Find where the given text appears and provide that cell's center as [X, Y] coordinate. 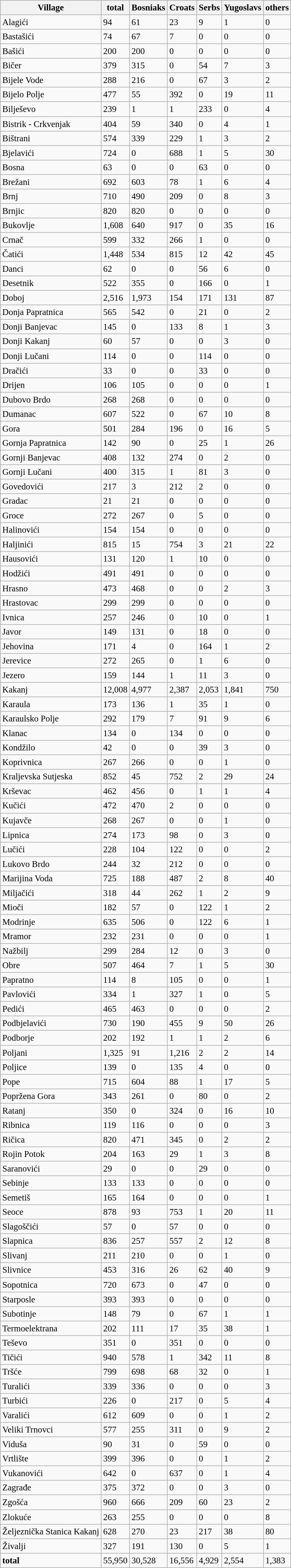
473 [115, 588]
165 [115, 1198]
Haljinići [51, 545]
20 [243, 1212]
852 [115, 777]
Podbjelavići [51, 1023]
104 [148, 849]
Marijina Voda [51, 879]
Termoelektrana [51, 1328]
Sebinje [51, 1183]
78 [182, 182]
396 [148, 1459]
94 [115, 22]
487 [182, 879]
710 [115, 196]
Bijele Vode [51, 80]
730 [115, 1023]
Alagići [51, 22]
179 [148, 719]
960 [115, 1502]
Varalići [51, 1416]
Danci [51, 269]
159 [115, 675]
Vukanovići [51, 1473]
15 [148, 545]
136 [148, 704]
Bastašići [51, 37]
Yugoslavs [243, 8]
Groce [51, 516]
261 [148, 1096]
56 [209, 269]
292 [115, 719]
318 [115, 893]
Bištrani [51, 138]
Subotinje [51, 1314]
507 [115, 965]
715 [115, 1082]
940 [115, 1357]
Nažbilj [51, 951]
244 [115, 864]
Poljice [51, 1067]
228 [115, 849]
246 [148, 617]
262 [182, 893]
Ratanj [51, 1111]
Sopotnica [51, 1285]
470 [148, 806]
74 [115, 37]
Kraljevska Sutjeska [51, 777]
Bistrik - Crkvenjak [51, 124]
464 [148, 965]
355 [148, 283]
Klanac [51, 733]
18 [209, 632]
93 [148, 1212]
Turalići [51, 1386]
263 [115, 1517]
24 [277, 777]
565 [115, 312]
Ribnica [51, 1125]
1,325 [115, 1053]
Donji Lučani [51, 356]
232 [115, 936]
534 [148, 254]
111 [148, 1328]
182 [115, 908]
Bašići [51, 51]
Tičići [51, 1357]
400 [115, 472]
456 [148, 791]
270 [148, 1531]
Veliki Trnovci [51, 1430]
Pavlovići [51, 994]
392 [182, 95]
Halinovići [51, 530]
340 [182, 124]
Hodžići [51, 574]
196 [182, 428]
399 [115, 1459]
54 [209, 66]
599 [115, 240]
Village [51, 8]
324 [182, 1111]
Željeznička Stanica Kakanj [51, 1531]
1,383 [277, 1560]
878 [115, 1212]
Bijelo Polje [51, 95]
Koprivnica [51, 762]
603 [148, 182]
Jezero [51, 675]
39 [209, 748]
148 [115, 1314]
Tršće [51, 1372]
31 [148, 1444]
2,387 [182, 690]
Viduša [51, 1444]
132 [148, 457]
501 [115, 428]
720 [115, 1285]
725 [115, 879]
640 [148, 225]
Slivnice [51, 1270]
Hausovići [51, 559]
Bukovlje [51, 225]
Kakanj [51, 690]
455 [182, 1023]
Dubovo Brdo [51, 400]
Brežani [51, 182]
Čatići [51, 254]
265 [148, 661]
Pope [51, 1082]
750 [277, 690]
Lipnica [51, 835]
Starposle [51, 1299]
628 [115, 1531]
Obre [51, 965]
Mramor [51, 936]
120 [148, 559]
Brnjic [51, 211]
Doboj [51, 298]
Kondžilo [51, 748]
Bosna [51, 167]
463 [148, 1009]
Teševo [51, 1343]
Donja Papratnica [51, 312]
642 [115, 1473]
Bjelavići [51, 153]
Donji Kakanj [51, 342]
453 [115, 1270]
Gornja Papratnica [51, 443]
116 [148, 1125]
Kučići [51, 806]
688 [182, 153]
229 [182, 138]
191 [148, 1546]
372 [148, 1488]
81 [209, 472]
Ričica [51, 1140]
692 [115, 182]
Zlokuće [51, 1517]
288 [115, 80]
472 [115, 806]
231 [148, 936]
375 [115, 1488]
462 [115, 791]
404 [115, 124]
192 [148, 1038]
130 [182, 1546]
Serbs [209, 8]
233 [209, 109]
Gora [51, 428]
119 [115, 1125]
Živalji [51, 1546]
471 [148, 1140]
Desetnik [51, 283]
Crnač [51, 240]
61 [148, 22]
98 [182, 835]
144 [148, 675]
334 [115, 994]
332 [148, 240]
917 [182, 225]
226 [115, 1401]
190 [148, 1023]
Miljačići [51, 893]
Brnj [51, 196]
4,929 [209, 1560]
637 [182, 1473]
Dumanac [51, 414]
Govedovići [51, 487]
Turbići [51, 1401]
Kujavče [51, 820]
19 [243, 95]
Jerevice [51, 661]
574 [115, 138]
55,950 [115, 1560]
Ivnica [51, 617]
799 [115, 1372]
673 [148, 1285]
22 [277, 545]
Bosniaks [148, 8]
Podborje [51, 1038]
468 [148, 588]
Zgošća [51, 1502]
12,008 [115, 690]
342 [209, 1357]
465 [115, 1009]
Gradac [51, 501]
210 [148, 1256]
Slivanj [51, 1256]
16,556 [182, 1560]
106 [115, 385]
139 [115, 1067]
Papratno [51, 980]
345 [182, 1140]
Javor [51, 632]
145 [115, 327]
239 [115, 109]
Dračići [51, 371]
188 [148, 879]
408 [115, 457]
79 [148, 1314]
578 [148, 1357]
Popržena Gora [51, 1096]
724 [115, 153]
4,977 [148, 690]
577 [115, 1430]
135 [182, 1067]
612 [115, 1416]
Slapnica [51, 1241]
1,973 [148, 298]
506 [148, 922]
698 [148, 1372]
Vrtlište [51, 1459]
30,528 [148, 1560]
Saranovići [51, 1168]
216 [148, 80]
Croats [182, 8]
607 [115, 414]
1,841 [243, 690]
635 [115, 922]
1,608 [115, 225]
311 [182, 1430]
557 [182, 1241]
Karaulsko Polje [51, 719]
490 [148, 196]
350 [115, 1111]
Pedići [51, 1009]
204 [115, 1154]
55 [148, 95]
604 [148, 1082]
14 [277, 1053]
163 [148, 1154]
1,216 [182, 1053]
25 [209, 443]
477 [115, 95]
Slagoščići [51, 1227]
2,554 [243, 1560]
609 [148, 1416]
1,448 [115, 254]
Bilješevo [51, 109]
Lukovo Brdo [51, 864]
Poljani [51, 1053]
87 [277, 298]
Modrinje [51, 922]
Gornji Lučani [51, 472]
Drijen [51, 385]
Mioči [51, 908]
Bičer [51, 66]
753 [182, 1212]
316 [148, 1270]
Hrastovac [51, 603]
542 [148, 312]
142 [115, 443]
Seoce [51, 1212]
Hrasno [51, 588]
50 [243, 1023]
336 [148, 1386]
Zagrađe [51, 1488]
666 [148, 1502]
2,516 [115, 298]
Rojin Potok [51, 1154]
211 [115, 1256]
Lučići [51, 849]
166 [209, 283]
44 [148, 893]
Donji Banjevac [51, 327]
379 [115, 66]
149 [115, 632]
752 [182, 777]
47 [209, 1285]
836 [115, 1241]
343 [115, 1096]
Gornji Banjevac [51, 457]
Jehovina [51, 646]
others [277, 8]
68 [182, 1372]
754 [182, 545]
88 [182, 1082]
Semetiš [51, 1198]
Karaula [51, 704]
2,053 [209, 690]
Krševac [51, 791]
